Capture the cell that displays the provided text and extract its [x, y] central coordinate. 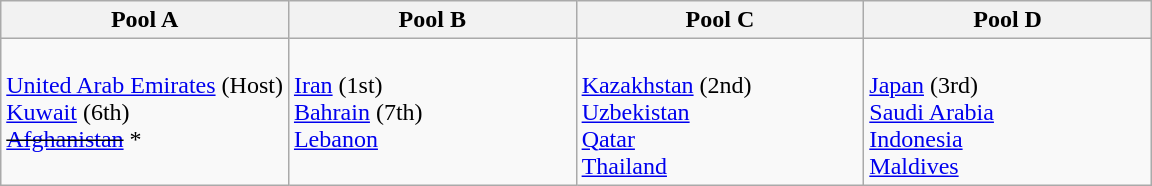
Pool D [1008, 20]
Iran (1st) Bahrain (7th) Lebanon [432, 112]
Japan (3rd) Saudi Arabia Indonesia Maldives [1008, 112]
Kazakhstan (2nd) Uzbekistan Qatar Thailand [720, 112]
Pool B [432, 20]
United Arab Emirates (Host) Kuwait (6th) Afghanistan * [145, 112]
Pool A [145, 20]
Pool C [720, 20]
